Determine the (X, Y) coordinate at the center of the cell enclosing the given text.  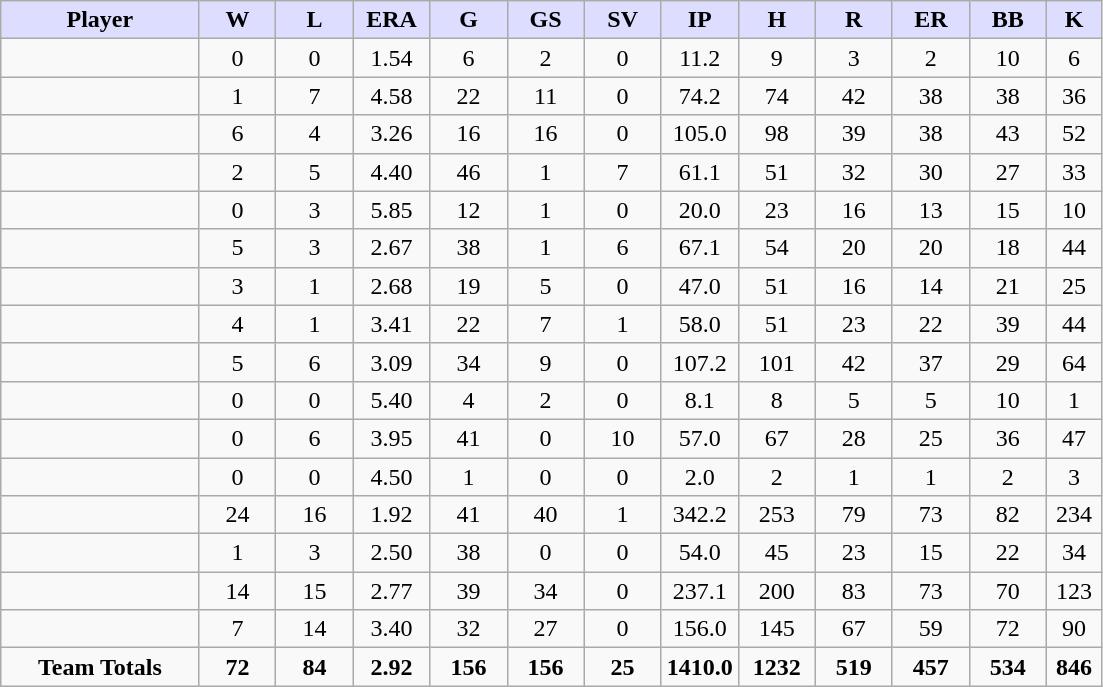
46 (468, 172)
457 (930, 667)
GS (546, 20)
59 (930, 629)
5.85 (392, 210)
74.2 (700, 96)
L (314, 20)
3.40 (392, 629)
79 (854, 515)
237.1 (700, 591)
82 (1008, 515)
2.68 (392, 286)
83 (854, 591)
3.95 (392, 438)
3.26 (392, 134)
107.2 (700, 362)
342.2 (700, 515)
33 (1074, 172)
57.0 (700, 438)
253 (776, 515)
1.92 (392, 515)
K (1074, 20)
84 (314, 667)
4.40 (392, 172)
H (776, 20)
21 (1008, 286)
8.1 (700, 400)
20.0 (700, 210)
37 (930, 362)
SV (622, 20)
4.58 (392, 96)
28 (854, 438)
2.92 (392, 667)
R (854, 20)
3.41 (392, 324)
ER (930, 20)
105.0 (700, 134)
98 (776, 134)
64 (1074, 362)
519 (854, 667)
200 (776, 591)
ERA (392, 20)
47.0 (700, 286)
61.1 (700, 172)
W (238, 20)
52 (1074, 134)
11 (546, 96)
24 (238, 515)
30 (930, 172)
846 (1074, 667)
45 (776, 553)
4.50 (392, 477)
156.0 (700, 629)
1232 (776, 667)
2.77 (392, 591)
1410.0 (700, 667)
101 (776, 362)
19 (468, 286)
2.50 (392, 553)
IP (700, 20)
43 (1008, 134)
Player (100, 20)
BB (1008, 20)
234 (1074, 515)
47 (1074, 438)
Team Totals (100, 667)
11.2 (700, 58)
G (468, 20)
13 (930, 210)
2.67 (392, 248)
70 (1008, 591)
54.0 (700, 553)
90 (1074, 629)
2.0 (700, 477)
18 (1008, 248)
8 (776, 400)
54 (776, 248)
40 (546, 515)
74 (776, 96)
145 (776, 629)
12 (468, 210)
1.54 (392, 58)
534 (1008, 667)
67.1 (700, 248)
123 (1074, 591)
3.09 (392, 362)
5.40 (392, 400)
29 (1008, 362)
58.0 (700, 324)
